Locate the cell with the specified text and output its [X, Y] center coordinate. 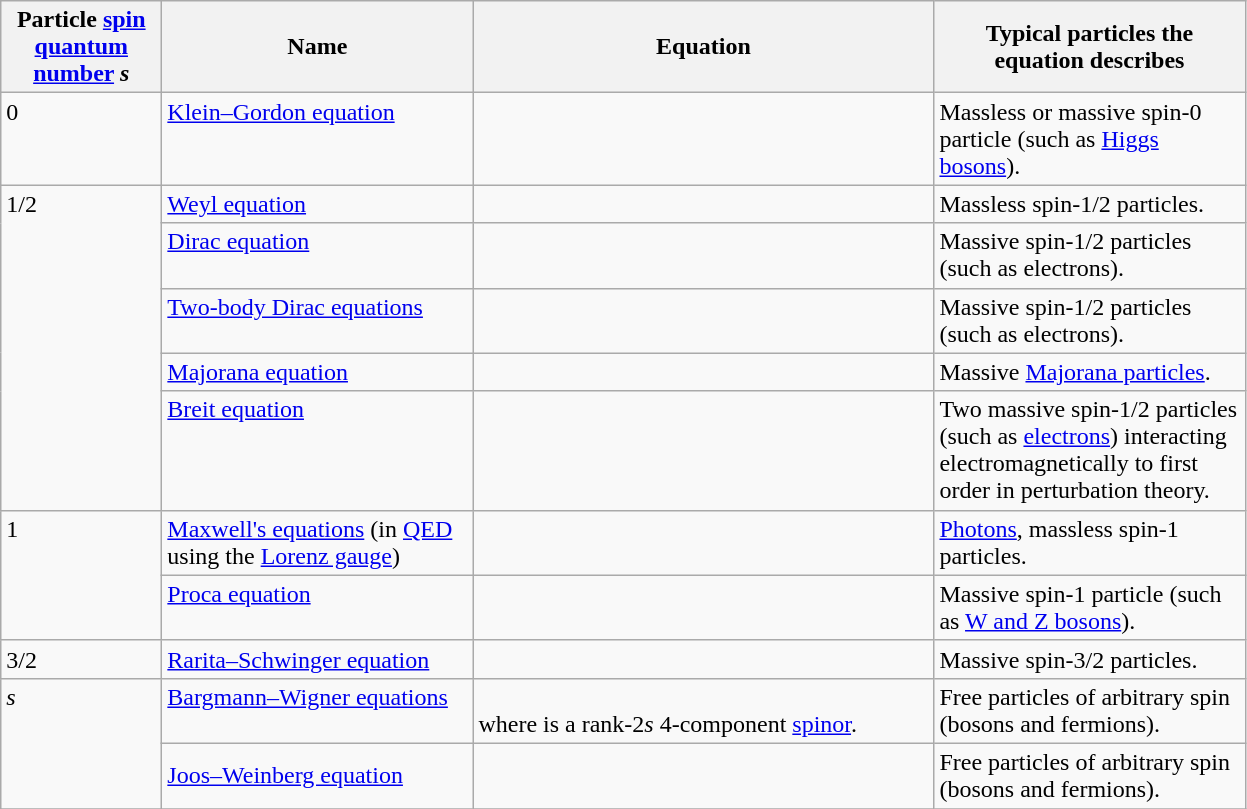
Two-body Dirac equations [318, 320]
Massive Majorana particles. [1090, 372]
Equation [704, 47]
0 [82, 139]
1/2 [82, 348]
Maxwell's equations (in QED using the Lorenz gauge) [318, 542]
Rarita–Schwinger equation [318, 659]
Photons, massless spin-1 particles. [1090, 542]
Massless spin-1/2 particles. [1090, 204]
Massless or massive spin-0 particle (such as Higgs bosons). [1090, 139]
Bargmann–Wigner equations [318, 710]
Klein–Gordon equation [318, 139]
Proca equation [318, 608]
where is a rank-2s 4-component spinor. [704, 710]
s [82, 743]
Particle spin quantum number s [82, 47]
1 [82, 575]
Breit equation [318, 450]
Massive spin-1 particle (such as W and Z bosons). [1090, 608]
Typical particles the equation describes [1090, 47]
Massive spin-3/2 particles. [1090, 659]
Weyl equation [318, 204]
Majorana equation [318, 372]
Joos–Weinberg equation [318, 776]
Two massive spin-1/2 particles (such as electrons) interacting electromagnetically to first order in perturbation theory. [1090, 450]
Dirac equation [318, 256]
Name [318, 47]
3/2 [82, 659]
